Identify which cell holds the provided text, then report its [X, Y] central coordinate. 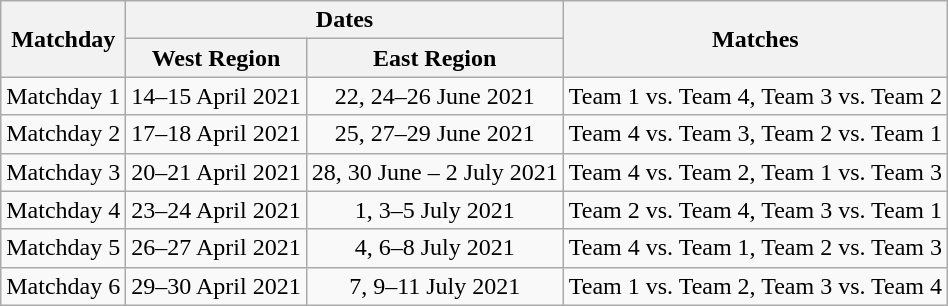
Matchday [64, 39]
Matchday 2 [64, 134]
East Region [434, 58]
22, 24–26 June 2021 [434, 96]
7, 9–11 July 2021 [434, 286]
26–27 April 2021 [216, 248]
4, 6–8 July 2021 [434, 248]
1, 3–5 July 2021 [434, 210]
Team 1 vs. Team 2, Team 3 vs. Team 4 [755, 286]
Dates [344, 20]
Team 1 vs. Team 4, Team 3 vs. Team 2 [755, 96]
Matches [755, 39]
Team 4 vs. Team 2, Team 1 vs. Team 3 [755, 172]
28, 30 June – 2 July 2021 [434, 172]
Matchday 1 [64, 96]
Matchday 3 [64, 172]
West Region [216, 58]
29–30 April 2021 [216, 286]
Matchday 4 [64, 210]
Matchday 6 [64, 286]
25, 27–29 June 2021 [434, 134]
Team 4 vs. Team 3, Team 2 vs. Team 1 [755, 134]
20–21 April 2021 [216, 172]
23–24 April 2021 [216, 210]
Matchday 5 [64, 248]
14–15 April 2021 [216, 96]
Team 2 vs. Team 4, Team 3 vs. Team 1 [755, 210]
Team 4 vs. Team 1, Team 2 vs. Team 3 [755, 248]
17–18 April 2021 [216, 134]
